Scan for the cell matching the given text and deliver its [X, Y] coordinate at center. 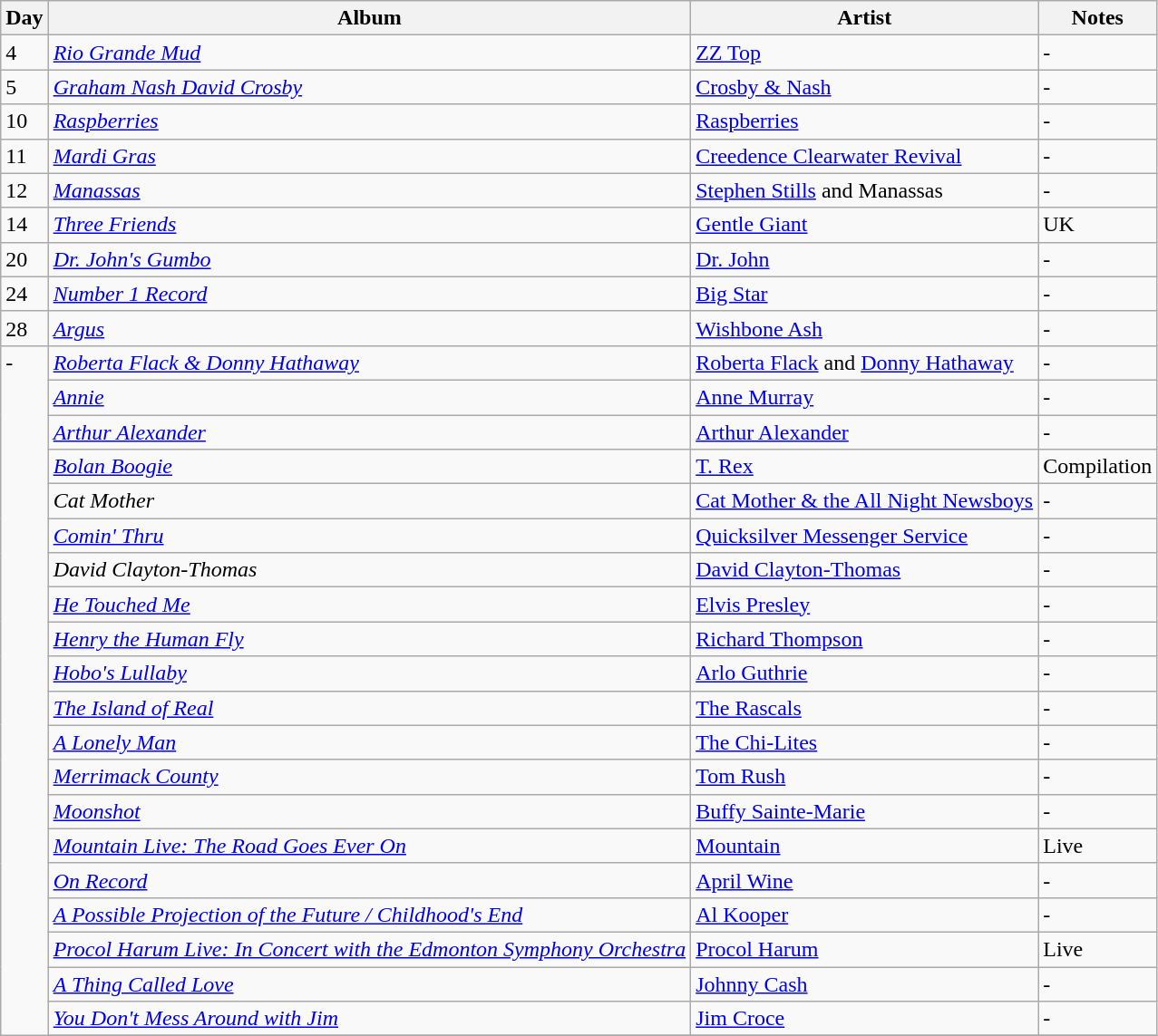
He Touched Me [370, 605]
4 [24, 53]
Cat Mother [370, 501]
Dr. John's Gumbo [370, 259]
A Thing Called Love [370, 983]
Album [370, 18]
Al Kooper [865, 915]
A Lonely Man [370, 742]
UK [1097, 225]
Johnny Cash [865, 983]
The Rascals [865, 708]
Graham Nash David Crosby [370, 87]
Roberta Flack & Donny Hathaway [370, 363]
Three Friends [370, 225]
Elvis Presley [865, 605]
Procol Harum Live: In Concert with the Edmonton Symphony Orchestra [370, 949]
Argus [370, 328]
Stephen Stills and Manassas [865, 190]
Cat Mother & the All Night Newsboys [865, 501]
Crosby & Nash [865, 87]
You Don't Mess Around with Jim [370, 1019]
Mountain Live: The Road Goes Ever On [370, 846]
10 [24, 121]
Henry the Human Fly [370, 639]
Mountain [865, 846]
Comin' Thru [370, 536]
Arlo Guthrie [865, 673]
11 [24, 156]
Number 1 Record [370, 294]
On Record [370, 880]
Dr. John [865, 259]
Hobo's Lullaby [370, 673]
5 [24, 87]
Rio Grande Mud [370, 53]
Creedence Clearwater Revival [865, 156]
The Chi-Lites [865, 742]
Notes [1097, 18]
Big Star [865, 294]
24 [24, 294]
Procol Harum [865, 949]
Manassas [370, 190]
28 [24, 328]
Bolan Boogie [370, 467]
Mardi Gras [370, 156]
Anne Murray [865, 397]
Annie [370, 397]
Richard Thompson [865, 639]
ZZ Top [865, 53]
Gentle Giant [865, 225]
Tom Rush [865, 777]
April Wine [865, 880]
T. Rex [865, 467]
Roberta Flack and Donny Hathaway [865, 363]
A Possible Projection of the Future / Childhood's End [370, 915]
12 [24, 190]
Quicksilver Messenger Service [865, 536]
Buffy Sainte-Marie [865, 811]
Artist [865, 18]
14 [24, 225]
Jim Croce [865, 1019]
Moonshot [370, 811]
The Island of Real [370, 708]
Compilation [1097, 467]
Wishbone Ash [865, 328]
Merrimack County [370, 777]
20 [24, 259]
Day [24, 18]
